Provide the [X, Y] coordinate of the cell's center where the given text is located.  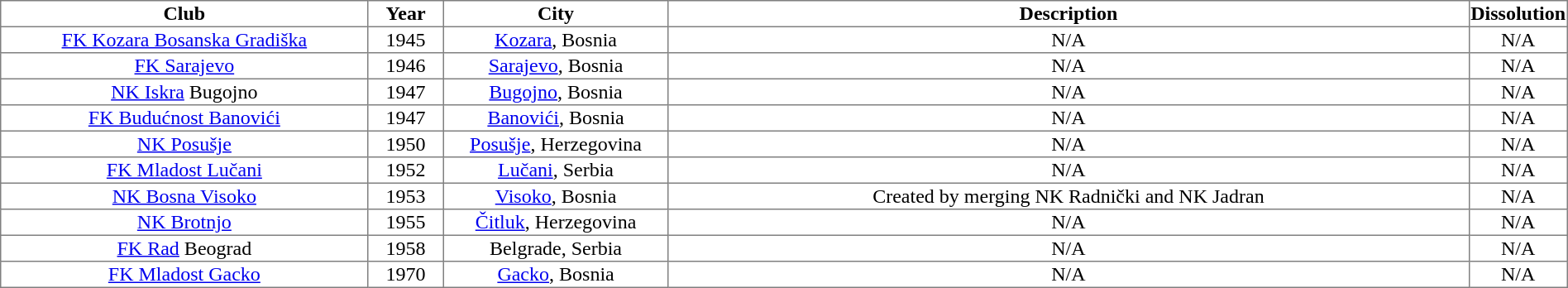
City [556, 14]
Description [1068, 14]
Bugojno, Bosnia [556, 92]
1950 [405, 144]
Visoko, Bosnia [556, 196]
Posušje, Herzegovina [556, 144]
Sarajevo, Bosnia [556, 66]
FK Mladost Lučani [184, 170]
FK Rad Beograd [184, 248]
Gacko, Bosnia [556, 275]
Year [405, 14]
Club [184, 14]
Dissolution [1518, 14]
1952 [405, 170]
NK Iskra Bugojno [184, 92]
Belgrade, Serbia [556, 248]
NK Posušje [184, 144]
Kozara, Bosnia [556, 40]
NK Brotnjo [184, 223]
Banovići, Bosnia [556, 118]
FK Budućnost Banovići [184, 118]
1955 [405, 223]
FK Kozara Bosanska Gradiška [184, 40]
1945 [405, 40]
Created by merging NK Radnički and NK Jadran [1068, 196]
FK Mladost Gacko [184, 275]
Lučani, Serbia [556, 170]
NK Bosna Visoko [184, 196]
Čitluk, Herzegovina [556, 223]
1958 [405, 248]
1946 [405, 66]
1953 [405, 196]
1970 [405, 275]
FK Sarajevo [184, 66]
